Return (X, Y) of the center of cell containing provided text 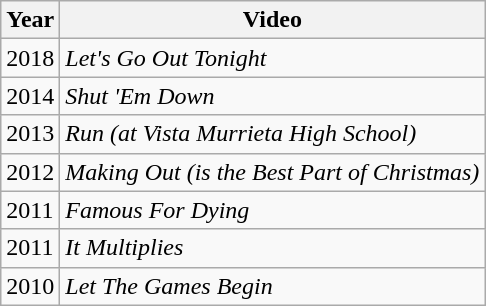
2018 (30, 58)
Famous For Dying (272, 210)
Shut 'Em Down (272, 96)
2014 (30, 96)
Let The Games Begin (272, 286)
Run (at Vista Murrieta High School) (272, 134)
2012 (30, 172)
2010 (30, 286)
2013 (30, 134)
Let's Go Out Tonight (272, 58)
Year (30, 20)
Making Out (is the Best Part of Christmas) (272, 172)
Video (272, 20)
It Multiplies (272, 248)
